From the cell containing the given text, extract its center point as (x, y) coordinate. 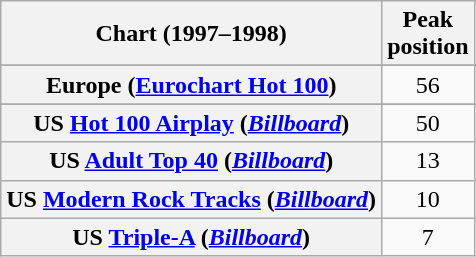
50 (428, 123)
US Adult Top 40 (Billboard) (192, 161)
Europe (Eurochart Hot 100) (192, 85)
7 (428, 237)
13 (428, 161)
US Hot 100 Airplay (Billboard) (192, 123)
US Modern Rock Tracks (Billboard) (192, 199)
10 (428, 199)
Peakposition (428, 34)
Chart (1997–1998) (192, 34)
56 (428, 85)
US Triple-A (Billboard) (192, 237)
